Extract the [X, Y] coordinate from the center of the cell holding the provided text.  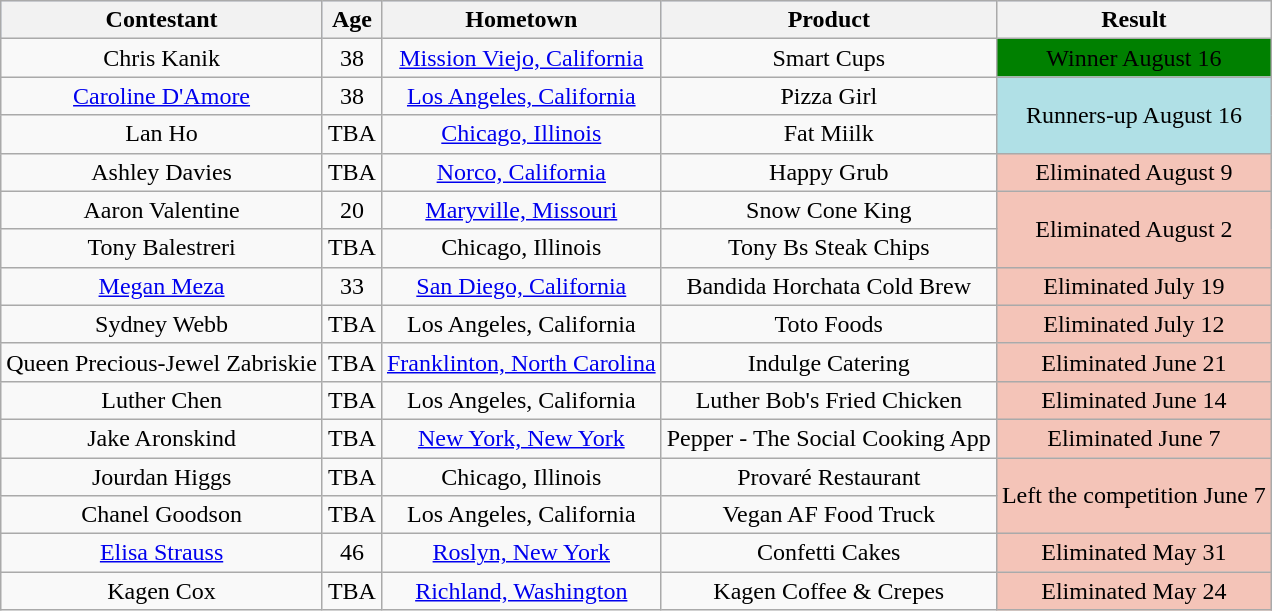
Result [1134, 20]
33 [352, 286]
Kagen Cox [162, 591]
Confetti Cakes [828, 553]
Sydney Webb [162, 324]
Hometown [521, 20]
Lan Ho [162, 134]
Queen Precious-Jewel Zabriskie [162, 362]
Roslyn, New York [521, 553]
Eliminated May 24 [1134, 591]
Ashley Davies [162, 172]
Luther Chen [162, 400]
Luther Bob's Fried Chicken [828, 400]
Eliminated May 31 [1134, 553]
Eliminated June 14 [1134, 400]
Indulge Catering [828, 362]
Maryville, Missouri [521, 210]
Megan Meza [162, 286]
46 [352, 553]
Caroline D'Amore [162, 96]
San Diego, California [521, 286]
Tony Balestreri [162, 248]
Left the competition June 7 [1134, 496]
Norco, California [521, 172]
Product [828, 20]
Eliminated June 21 [1134, 362]
Snow Cone King [828, 210]
20 [352, 210]
Smart Cups [828, 58]
Fat Miilk [828, 134]
New York, New York [521, 438]
Pizza Girl [828, 96]
Jourdan Higgs [162, 477]
Mission Viejo, California [521, 58]
Age [352, 20]
Eliminated August 2 [1134, 229]
Aaron Valentine [162, 210]
Elisa Strauss [162, 553]
Eliminated June 7 [1134, 438]
Toto Foods [828, 324]
Happy Grub [828, 172]
Richland, Washington [521, 591]
Chris Kanik [162, 58]
Kagen Coffee & Crepes [828, 591]
Tony Bs Steak Chips [828, 248]
Franklinton, North Carolina [521, 362]
Provaré Restaurant [828, 477]
Runners-up August 16 [1134, 115]
Eliminated August 9 [1134, 172]
Vegan AF Food Truck [828, 515]
Contestant [162, 20]
Eliminated July 12 [1134, 324]
Pepper - The Social Cooking App [828, 438]
Chanel Goodson [162, 515]
Bandida Horchata Cold Brew [828, 286]
Jake Aronskind [162, 438]
Eliminated July 19 [1134, 286]
Winner August 16 [1134, 58]
